Extract the [x, y] coordinate from the center of the cell holding the provided text.  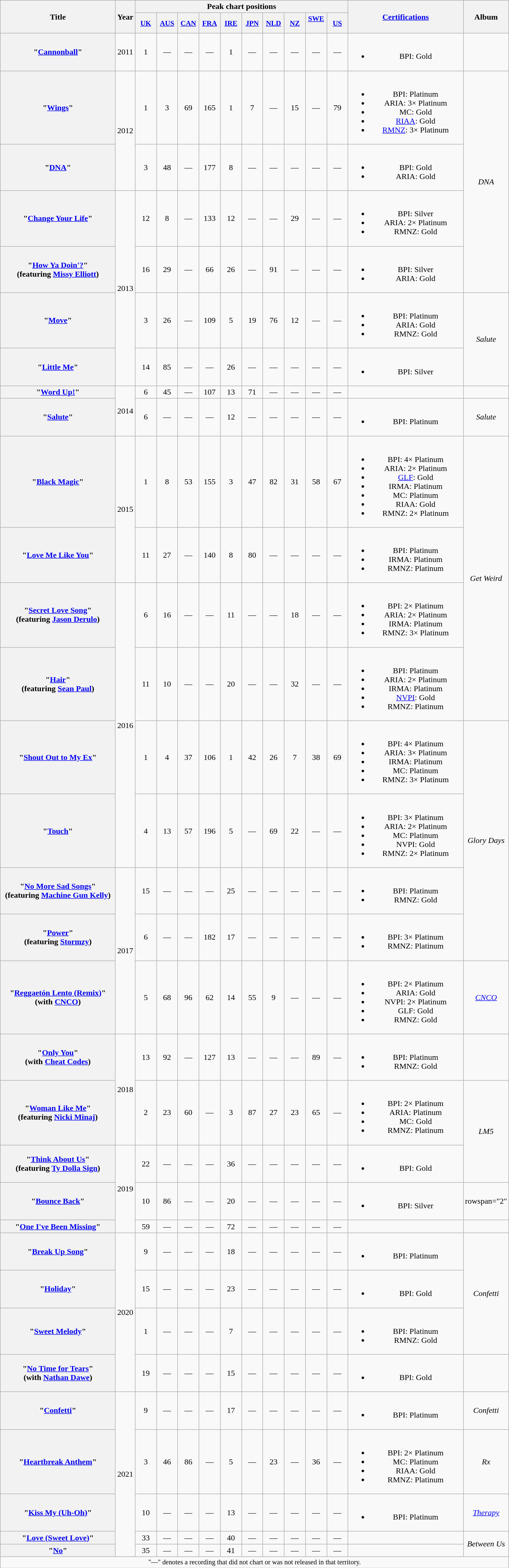
2011 [126, 52]
BPI: PlatinumARIA: GoldRMNZ: Gold [406, 320]
59 [146, 1226]
"One I've Been Missing" [58, 1226]
"Holiday" [58, 1289]
40 [231, 1538]
JPN [252, 23]
LM5 [486, 1131]
55 [252, 997]
"—" denotes a recording that did not chart or was not released in that territory. [255, 1562]
"Heartbreak Anthem" [58, 1462]
58 [316, 482]
"Touch" [58, 831]
25 [231, 891]
2017 [126, 951]
CAN [188, 23]
89 [316, 1057]
BPI: 2× PlatinumARIA: 2× PlatinumIRMA: PlatinumRMNZ: 3× Platinum [406, 615]
2018 [126, 1089]
BPI: SilverARIA: 2× PlatinumRMNZ: Gold [406, 219]
DNA [486, 182]
"No More Sad Songs"(featuring Machine Gun Kelly) [58, 891]
31 [295, 482]
38 [316, 757]
66 [210, 269]
96 [188, 997]
2021 [126, 1474]
BPI: PlatinumARIA: 2× PlatinumIRMA: PlatinumNVPI: GoldRMNZ: Platinum [406, 684]
US [337, 23]
133 [210, 219]
"Sweet Melody" [58, 1331]
"Change Your Life" [58, 219]
46 [167, 1462]
BPI: 3× PlatinumARIA: 2× PlatinumMC: PlatinumNVPI: GoldRMNZ: 2× Platinum [406, 831]
BPI: PlatinumIRMA: PlatinumRMNZ: Platinum [406, 555]
"How Ya Doin'?"(featuring Missy Elliott) [58, 269]
82 [274, 482]
127 [210, 1057]
140 [210, 555]
"Hair"(featuring Sean Paul) [58, 684]
"Think About Us"(featuring Ty Dolla Sign) [58, 1164]
"Confetti" [58, 1411]
87 [252, 1113]
"Reggaetón Lento (Remix)"(with CNCO) [58, 997]
37 [188, 757]
35 [146, 1550]
BPI: 2× PlatinumMC: PlatinumRIAA: GoldRMNZ: Platinum [406, 1462]
2013 [126, 288]
106 [210, 757]
182 [210, 937]
33 [146, 1538]
FRA [210, 23]
71 [252, 392]
"Cannonball" [58, 52]
"Love (Sweet Love)" [58, 1538]
"Break Up Song" [58, 1251]
41 [231, 1550]
"Move" [58, 320]
"Kiss My (Uh-Oh)" [58, 1513]
109 [210, 320]
BPI: 4× PlatinumARIA: 3× PlatinumIRMA: PlatinumMC: PlatinumRMNZ: 3× Platinum [406, 757]
Therapy [486, 1513]
Get Weird [486, 578]
BPI: 2× PlatinumARIA: GoldNVPI: 2× PlatinumGLF: GoldRMNZ: Gold [406, 997]
Peak chart positions [242, 7]
"Salute" [58, 417]
48 [167, 167]
"Secret Love Song"(featuring Jason Derulo) [58, 615]
AUS [167, 23]
85 [167, 367]
79 [337, 108]
53 [188, 482]
165 [210, 108]
47 [252, 482]
2019 [126, 1189]
2020 [126, 1312]
"Little Me" [58, 367]
2016 [126, 725]
107 [210, 392]
Glory Days [486, 841]
"Black Magic" [58, 482]
rowspan="2" [486, 1201]
32 [295, 684]
2 [146, 1113]
2012 [126, 131]
"No" [58, 1550]
62 [210, 997]
42 [252, 757]
60 [188, 1113]
80 [252, 555]
BPI: GoldARIA: Gold [406, 167]
155 [210, 482]
Rx [486, 1462]
Title [58, 17]
177 [210, 167]
"Only You"(with Cheat Codes) [58, 1057]
196 [210, 831]
Album [486, 17]
"Shout Out to My Ex" [58, 757]
"Power"(featuring Stormzy) [58, 937]
BPI: SilverARIA: Gold [406, 269]
"Bounce Back" [58, 1201]
SWE [316, 23]
Certifications [406, 17]
BPI: 2× PlatinumARIA: PlatinumMC: GoldRMNZ: Platinum [406, 1113]
IRE [231, 23]
92 [167, 1057]
NZ [295, 23]
91 [274, 269]
BPI: PlatinumARIA: 3× PlatinumMC: GoldRIAA: GoldRMNZ: 3× Platinum [406, 108]
UK [146, 23]
57 [188, 831]
2014 [126, 411]
68 [167, 997]
72 [231, 1226]
45 [167, 392]
NLD [274, 23]
67 [337, 482]
"Wings" [58, 108]
"Woman Like Me"(featuring Nicki Minaj) [58, 1113]
76 [274, 320]
65 [316, 1113]
Year [126, 17]
Between Us [486, 1544]
"Love Me Like You" [58, 555]
CNCO [486, 997]
"DNA" [58, 167]
BPI: 3× PlatinumRMNZ: Platinum [406, 937]
BPI: 4× PlatinumARIA: 2× PlatinumGLF: GoldIRMA: PlatinumMC: PlatinumRIAA: GoldRMNZ: 2× Platinum [406, 482]
"No Time for Tears"(with Nathan Dawe) [58, 1373]
"Word Up!" [58, 392]
2015 [126, 509]
